Capture the cell that displays the provided text and extract its (x, y) central coordinate. 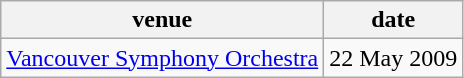
Vancouver Symphony Orchestra (162, 58)
venue (162, 20)
date (394, 20)
22 May 2009 (394, 58)
